Scan for the cell matching the given text and deliver its [X, Y] coordinate at center. 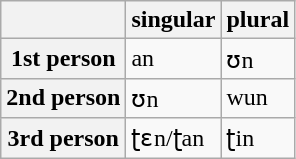
1st person [64, 59]
ʈɛn/ʈan [174, 138]
singular [174, 20]
wun [258, 98]
ʈin [258, 138]
2nd person [64, 98]
plural [258, 20]
3rd person [64, 138]
an [174, 59]
